Locate the cell with the specified text and output its [x, y] center coordinate. 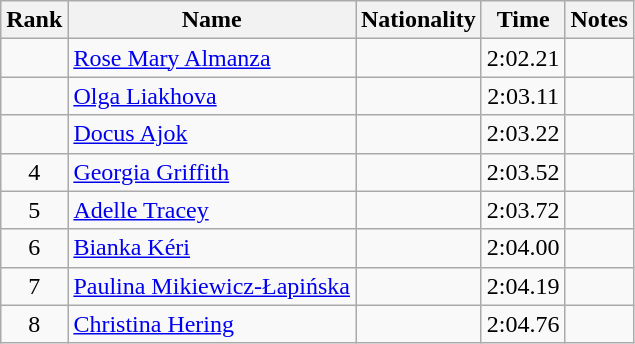
Georgia Griffith [212, 172]
Rank [34, 20]
2:04.19 [523, 286]
Olga Liakhova [212, 96]
2:02.21 [523, 58]
Time [523, 20]
2:04.00 [523, 248]
Docus Ajok [212, 134]
2:04.76 [523, 324]
2:03.52 [523, 172]
2:03.22 [523, 134]
Notes [599, 20]
Adelle Tracey [212, 210]
Rose Mary Almanza [212, 58]
8 [34, 324]
Christina Hering [212, 324]
4 [34, 172]
Bianka Kéri [212, 248]
2:03.11 [523, 96]
2:03.72 [523, 210]
Nationality [419, 20]
Name [212, 20]
6 [34, 248]
5 [34, 210]
Paulina Mikiewicz-Łapińska [212, 286]
7 [34, 286]
